Capture the cell that displays the provided text and extract its [x, y] central coordinate. 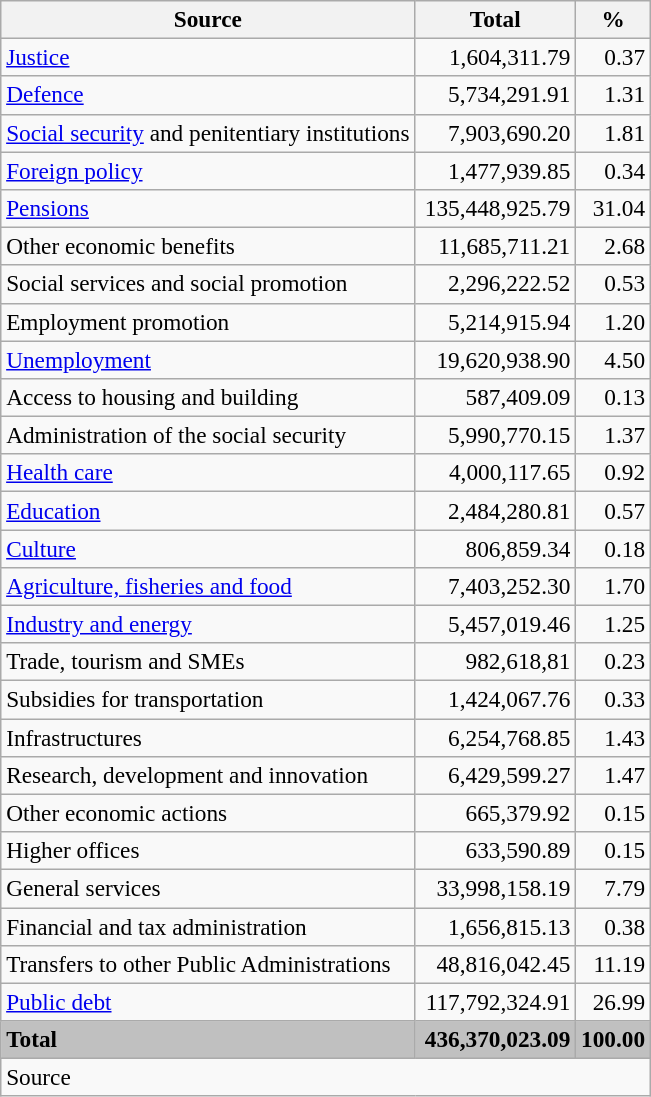
5,734,291.91 [496, 95]
1.70 [614, 586]
1.31 [614, 95]
6,429,599.27 [496, 775]
1.43 [614, 737]
26.99 [614, 1002]
Employment promotion [208, 322]
0.92 [614, 473]
0.23 [614, 662]
6,254,768.85 [496, 737]
Administration of the social security [208, 435]
1,424,067.76 [496, 699]
4,000,117.65 [496, 473]
806,859.34 [496, 548]
Agriculture, fisheries and food [208, 586]
135,448,925.79 [496, 208]
31.04 [614, 208]
Other economic benefits [208, 246]
Social security and penitentiary institutions [208, 133]
0.57 [614, 510]
7.79 [614, 888]
Public debt [208, 1002]
117,792,324.91 [496, 1002]
633,590.89 [496, 850]
Defence [208, 95]
Research, development and innovation [208, 775]
19,620,938.90 [496, 359]
100.00 [614, 1039]
48,816,042.45 [496, 964]
33,998,158.19 [496, 888]
1,477,939.85 [496, 170]
0.53 [614, 284]
4.50 [614, 359]
Unemployment [208, 359]
0.33 [614, 699]
11.19 [614, 964]
0.13 [614, 397]
11,685,711.21 [496, 246]
Higher offices [208, 850]
Subsidies for transportation [208, 699]
% [614, 19]
0.34 [614, 170]
Trade, tourism and SMEs [208, 662]
436,370,023.09 [496, 1039]
1,656,815.13 [496, 926]
General services [208, 888]
665,379.92 [496, 813]
Foreign policy [208, 170]
1.25 [614, 624]
Other economic actions [208, 813]
1.37 [614, 435]
7,903,690.20 [496, 133]
5,457,019.46 [496, 624]
Financial and tax administration [208, 926]
2,484,280.81 [496, 510]
Industry and energy [208, 624]
5,990,770.15 [496, 435]
Access to housing and building [208, 397]
Transfers to other Public Administrations [208, 964]
Health care [208, 473]
982,618,81 [496, 662]
7,403,252.30 [496, 586]
1.47 [614, 775]
1,604,311.79 [496, 57]
587,409.09 [496, 397]
1.20 [614, 322]
0.18 [614, 548]
Justice [208, 57]
0.38 [614, 926]
2,296,222.52 [496, 284]
Education [208, 510]
0.37 [614, 57]
Pensions [208, 208]
1.81 [614, 133]
Infrastructures [208, 737]
5,214,915.94 [496, 322]
2.68 [614, 246]
Culture [208, 548]
Social services and social promotion [208, 284]
